Detect which cell encompasses the target text, then output its [x, y] center coordinate. 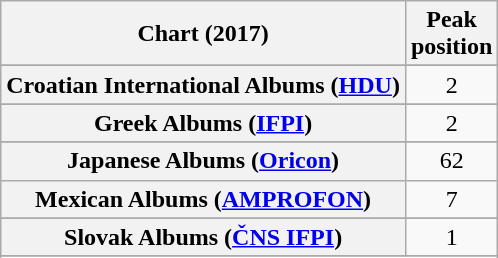
Croatian International Albums (HDU) [204, 85]
Greek Albums (IFPI) [204, 123]
Japanese Albums (Oricon) [204, 161]
Chart (2017) [204, 34]
7 [451, 199]
Peakposition [451, 34]
1 [451, 237]
62 [451, 161]
Slovak Albums (ČNS IFPI) [204, 237]
Mexican Albums (AMPROFON) [204, 199]
